Detect which cell encompasses the target text, then output its (X, Y) center coordinate. 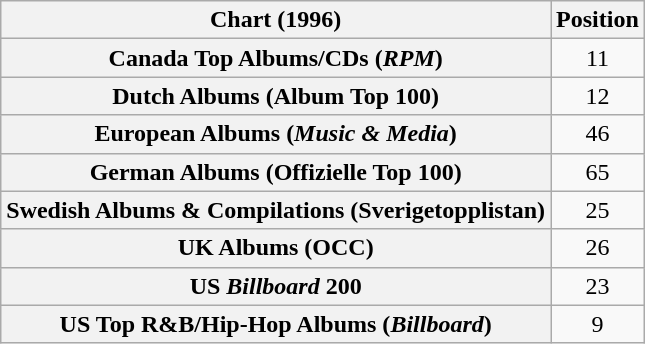
German Albums (Offizielle Top 100) (276, 172)
46 (598, 134)
UK Albums (OCC) (276, 248)
Swedish Albums & Compilations (Sverigetopplistan) (276, 210)
US Billboard 200 (276, 286)
12 (598, 96)
Position (598, 20)
23 (598, 286)
11 (598, 58)
US Top R&B/Hip-Hop Albums (Billboard) (276, 324)
25 (598, 210)
Canada Top Albums/CDs (RPM) (276, 58)
Chart (1996) (276, 20)
European Albums (Music & Media) (276, 134)
65 (598, 172)
26 (598, 248)
Dutch Albums (Album Top 100) (276, 96)
9 (598, 324)
